Scan for the cell matching the given text and deliver its [x, y] coordinate at center. 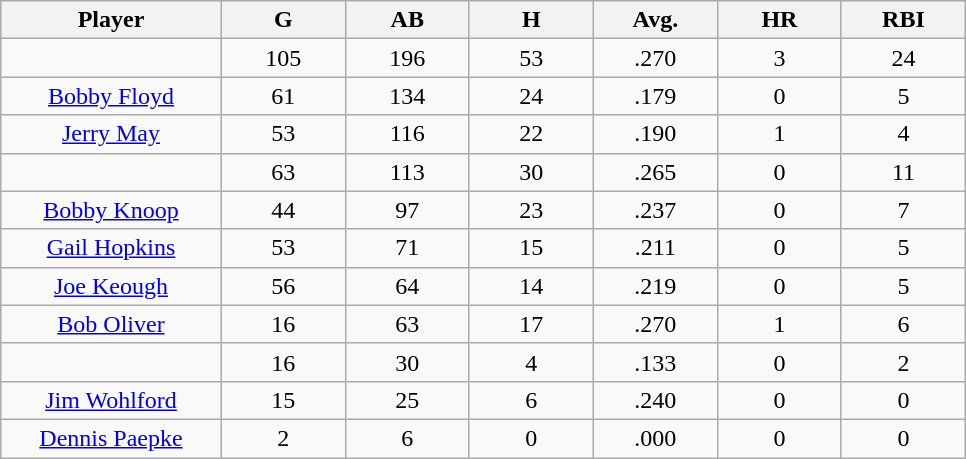
Bobby Floyd [111, 96]
116 [407, 134]
7 [903, 210]
23 [531, 210]
134 [407, 96]
RBI [903, 20]
Player [111, 20]
.240 [655, 400]
.133 [655, 362]
Gail Hopkins [111, 248]
.265 [655, 172]
Jerry May [111, 134]
.000 [655, 438]
AB [407, 20]
Bobby Knoop [111, 210]
105 [283, 58]
196 [407, 58]
61 [283, 96]
25 [407, 400]
Joe Keough [111, 286]
.190 [655, 134]
Jim Wohlford [111, 400]
113 [407, 172]
56 [283, 286]
Bob Oliver [111, 324]
97 [407, 210]
11 [903, 172]
3 [779, 58]
22 [531, 134]
Avg. [655, 20]
71 [407, 248]
.219 [655, 286]
44 [283, 210]
G [283, 20]
H [531, 20]
.211 [655, 248]
17 [531, 324]
14 [531, 286]
HR [779, 20]
.237 [655, 210]
.179 [655, 96]
64 [407, 286]
Dennis Paepke [111, 438]
